Identify which cell holds the provided text, then report its [x, y] central coordinate. 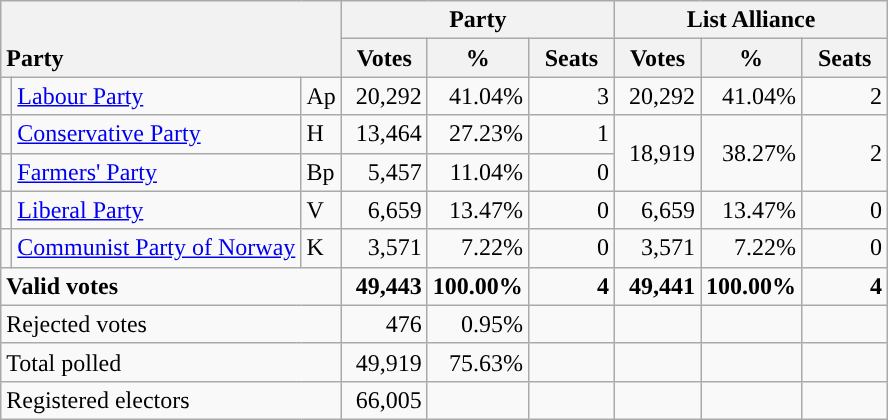
3 [571, 96]
75.63% [478, 362]
Bp [321, 172]
13,464 [384, 134]
49,919 [384, 362]
49,443 [384, 286]
Labour Party [156, 96]
Rejected votes [172, 324]
Ap [321, 96]
11.04% [478, 172]
Farmers' Party [156, 172]
38.27% [752, 153]
H [321, 134]
Total polled [172, 362]
27.23% [478, 134]
Conservative Party [156, 134]
5,457 [384, 172]
49,441 [657, 286]
Liberal Party [156, 210]
Communist Party of Norway [156, 248]
66,005 [384, 400]
1 [571, 134]
K [321, 248]
V [321, 210]
Registered electors [172, 400]
List Alliance [750, 20]
Valid votes [172, 286]
476 [384, 324]
18,919 [657, 153]
0.95% [478, 324]
